Provide the (X, Y) coordinate of the cell's center where the given text is located.  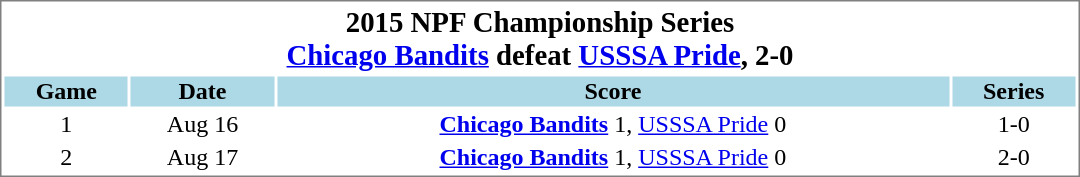
Series (1014, 91)
1 (66, 125)
2 (66, 157)
1-0 (1014, 125)
Date (202, 91)
Score (613, 91)
2-0 (1014, 157)
Aug 17 (202, 157)
Aug 16 (202, 125)
2015 NPF Championship SeriesChicago Bandits defeat USSSA Pride, 2-0 (540, 38)
Game (66, 91)
